Output the (x, y) coordinate of the center of the cell containing the given text.  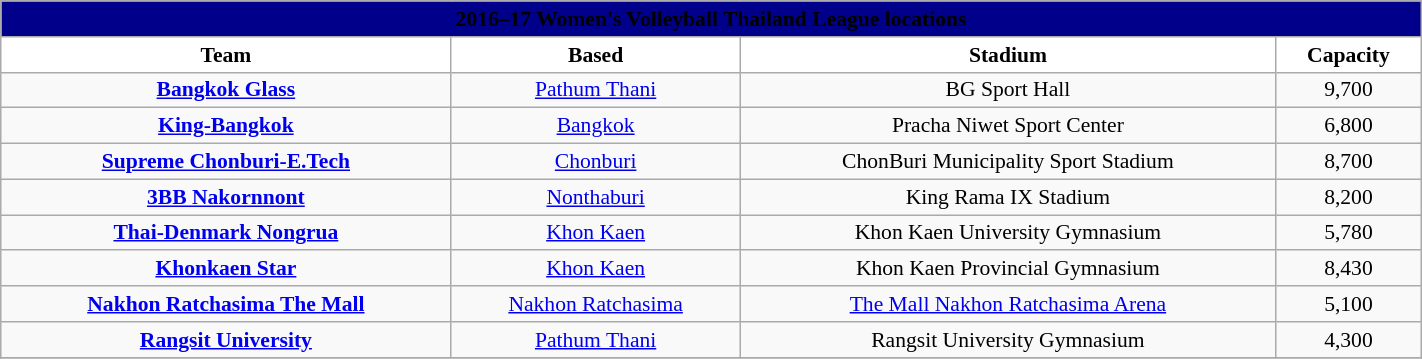
Rangsit University Gymnasium (1008, 340)
Rangsit University (226, 340)
ChonBuri Municipality Sport Stadium (1008, 162)
Supreme Chonburi-E.Tech (226, 162)
8,200 (1349, 197)
Khon Kaen University Gymnasium (1008, 233)
Team (226, 55)
8,700 (1349, 162)
King-Bangkok (226, 126)
Stadium (1008, 55)
6,800 (1349, 126)
Nakhon Ratchasima The Mall (226, 304)
Chonburi (596, 162)
3BB Nakornnont (226, 197)
Bangkok Glass (226, 90)
Nonthaburi (596, 197)
Khon Kaen Provincial Gymnasium (1008, 269)
Thai-Denmark Nongrua (226, 233)
King Rama IX Stadium (1008, 197)
Based (596, 55)
5,100 (1349, 304)
5,780 (1349, 233)
Capacity (1349, 55)
The Mall Nakhon Ratchasima Arena (1008, 304)
8,430 (1349, 269)
Pracha Niwet Sport Center (1008, 126)
Nakhon Ratchasima (596, 304)
BG Sport Hall (1008, 90)
4,300 (1349, 340)
9,700 (1349, 90)
Bangkok (596, 126)
2016–17 Women's Volleyball Thailand League locations (711, 19)
Khonkaen Star (226, 269)
